Pinpoint the cell where the given text exists, returning its (X, Y) midpoint coordinate. 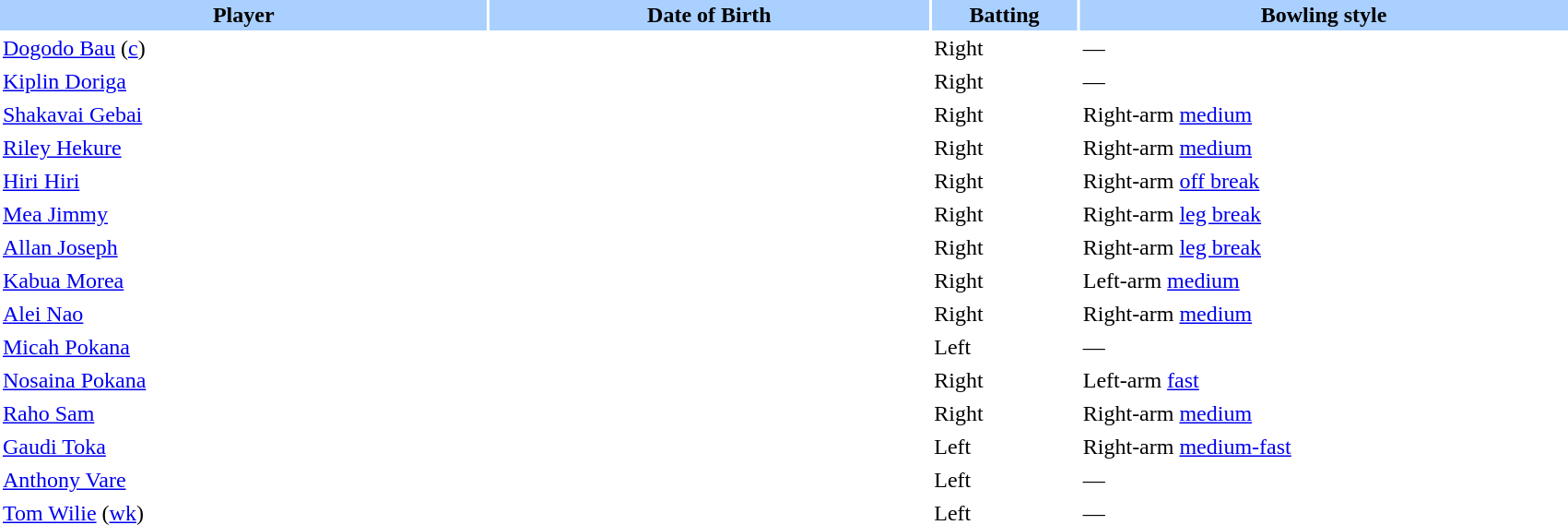
Nosaina Pokana (243, 380)
Micah Pokana (243, 347)
Kabua Morea (243, 280)
Batting (1005, 15)
Raho Sam (243, 413)
Left-arm fast (1324, 380)
Hiri Hiri (243, 181)
Alei Nao (243, 314)
Mea Jimmy (243, 214)
Anthony Vare (243, 480)
Player (243, 15)
Allan Joseph (243, 247)
Right-arm off break (1324, 181)
Shakavai Gebai (243, 114)
Bowling style (1324, 15)
Kiplin Doriga (243, 81)
Dogodo Bau (c) (243, 48)
Left-arm medium (1324, 280)
Riley Hekure (243, 148)
Date of Birth (710, 15)
Right-arm medium-fast (1324, 447)
Gaudi Toka (243, 447)
